Find where the given text appears and provide that cell's center as [X, Y] coordinate. 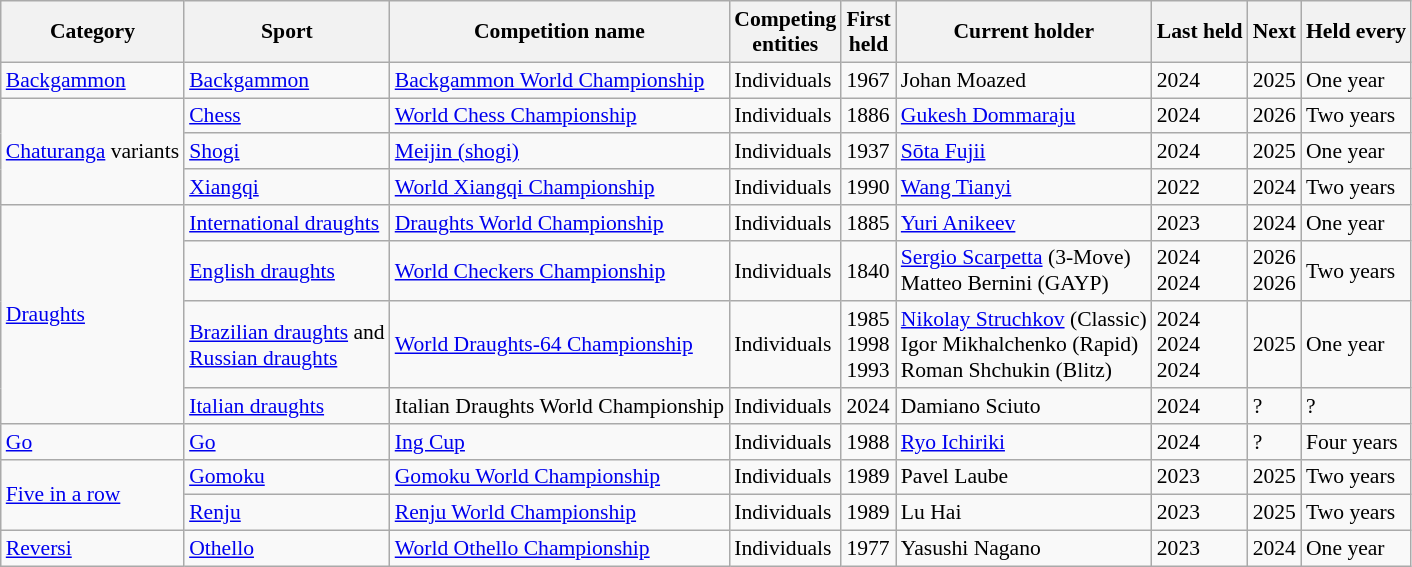
2022 [1200, 187]
Current holder [1024, 32]
Yuri Anikeev [1024, 223]
Renju [287, 513]
1885 [868, 223]
Backgammon World Championship [560, 80]
World Draughts-64 Championship [560, 346]
Last held [1200, 32]
Competition name [560, 32]
Competing entities [785, 32]
Renju World Championship [560, 513]
1977 [868, 549]
Category [92, 32]
World Checkers Championship [560, 270]
First held [868, 32]
Meijin (shogi) [560, 152]
2026 [1274, 116]
Four years [1356, 442]
International draughts [287, 223]
1937 [868, 152]
Chess [287, 116]
Ing Cup [560, 442]
Sport [287, 32]
Draughts [92, 314]
Yasushi Nagano [1024, 549]
Shogi [287, 152]
Italian draughts [287, 406]
198519981993 [868, 346]
Gomoku [287, 477]
Othello [287, 549]
Next [1274, 32]
Brazilian draughts andRussian draughts [287, 346]
20262026 [1274, 270]
Lu Hai [1024, 513]
Draughts World Championship [560, 223]
Ryo Ichiriki [1024, 442]
1886 [868, 116]
202420242024 [1200, 346]
Sergio Scarpetta (3-Move) Matteo Bernini (GAYP) [1024, 270]
Gukesh Dommaraju [1024, 116]
1967 [868, 80]
Johan Moazed [1024, 80]
Sōta Fujii [1024, 152]
Five in a row [92, 494]
English draughts [287, 270]
1840 [868, 270]
Italian Draughts World Championship [560, 406]
World Chess Championship [560, 116]
Xiangqi [287, 187]
Reversi [92, 549]
20242024 [1200, 270]
Wang Tianyi [1024, 187]
1988 [868, 442]
Held every [1356, 32]
World Xiangqi Championship [560, 187]
World Othello Championship [560, 549]
Gomoku World Championship [560, 477]
Chaturanga variants [92, 152]
Pavel Laube [1024, 477]
Nikolay Struchkov (Classic) Igor Mikhalchenko (Rapid) Roman Shchukin (Blitz) [1024, 346]
Damiano Sciuto [1024, 406]
1990 [868, 187]
